Scan for the cell matching the given text and deliver its [X, Y] coordinate at center. 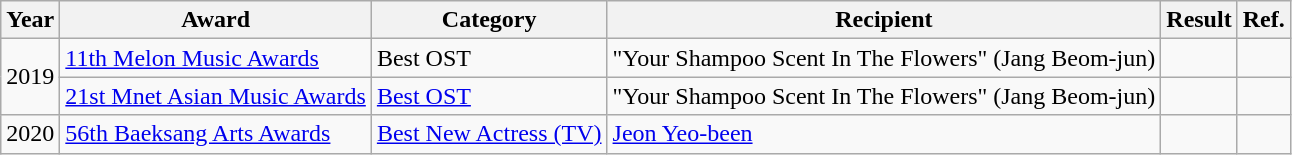
Year [30, 20]
Award [216, 20]
11th Melon Music Awards [216, 58]
2019 [30, 77]
21st Mnet Asian Music Awards [216, 96]
2020 [30, 134]
Jeon Yeo-been [884, 134]
Category [489, 20]
Ref. [1264, 20]
Recipient [884, 20]
56th Baeksang Arts Awards [216, 134]
Result [1199, 20]
Best New Actress (TV) [489, 134]
